Pinpoint the cell where the given text exists, returning its (x, y) midpoint coordinate. 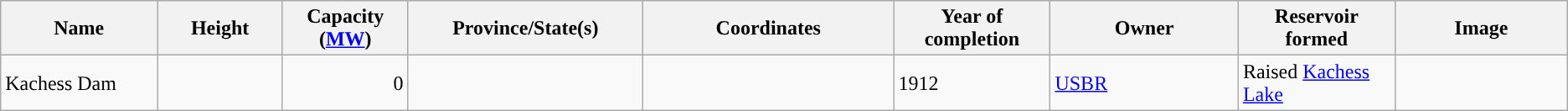
Kachess Dam (79, 82)
Province/State(s) (526, 29)
Year of completion (972, 29)
Capacity (MW) (345, 29)
0 (345, 82)
USBR (1144, 82)
1912 (972, 82)
Height (220, 29)
Owner (1144, 29)
Reservoir formed (1317, 29)
Image (1481, 29)
Raised Kachess Lake (1317, 82)
Coordinates (769, 29)
Name (79, 29)
